Output the (X, Y) coordinate of the center of the cell containing the given text.  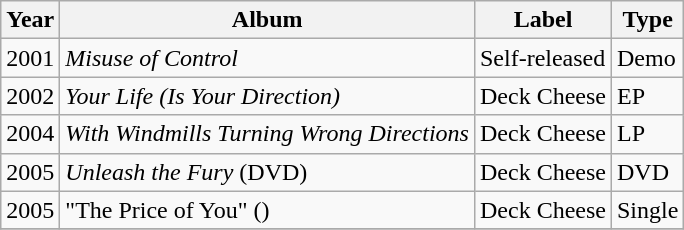
EP (647, 96)
"The Price of You" () (268, 210)
2002 (30, 96)
2001 (30, 58)
Single (647, 210)
Unleash the Fury (DVD) (268, 172)
Year (30, 20)
LP (647, 134)
With Windmills Turning Wrong Directions (268, 134)
Album (268, 20)
Label (542, 20)
Demo (647, 58)
2004 (30, 134)
Your Life (Is Your Direction) (268, 96)
Self-released (542, 58)
Misuse of Control (268, 58)
DVD (647, 172)
Type (647, 20)
